Scan for the cell matching the given text and deliver its [x, y] coordinate at center. 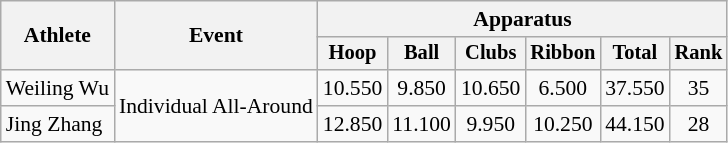
11.100 [422, 124]
28 [699, 124]
12.850 [352, 124]
10.650 [490, 88]
Jing Zhang [58, 124]
10.250 [562, 124]
10.550 [352, 88]
Total [634, 54]
Weiling Wu [58, 88]
37.550 [634, 88]
Ball [422, 54]
Hoop [352, 54]
Event [216, 36]
Apparatus [522, 19]
Ribbon [562, 54]
Clubs [490, 54]
Athlete [58, 36]
35 [699, 88]
Individual All-Around [216, 106]
Rank [699, 54]
9.850 [422, 88]
9.950 [490, 124]
44.150 [634, 124]
6.500 [562, 88]
